Capture the cell that displays the provided text and extract its [x, y] central coordinate. 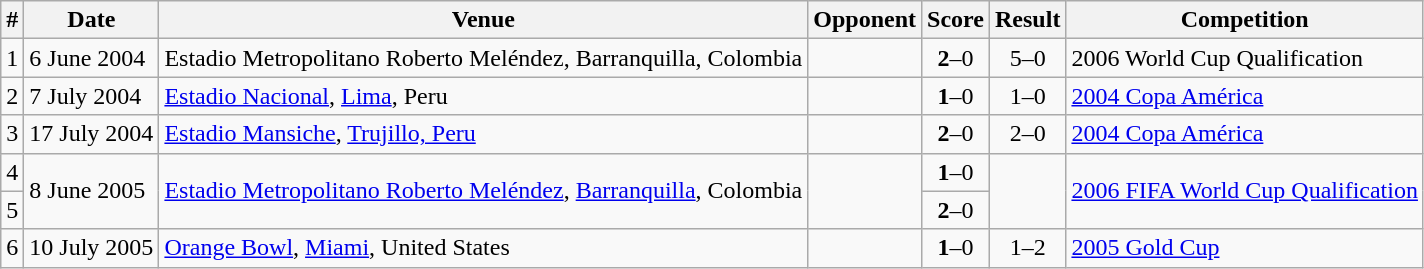
7 July 2004 [92, 96]
2005 Gold Cup [1245, 248]
1 [12, 58]
6 June 2004 [92, 58]
3 [12, 134]
Orange Bowl, Miami, United States [484, 248]
8 June 2005 [92, 191]
# [12, 20]
17 July 2004 [92, 134]
5 [12, 210]
10 July 2005 [92, 248]
Estadio Mansiche, Trujillo, Peru [484, 134]
6 [12, 248]
2 [12, 96]
Competition [1245, 20]
Venue [484, 20]
4 [12, 172]
Score [956, 20]
Date [92, 20]
Estadio Nacional, Lima, Peru [484, 96]
2006 World Cup Qualification [1245, 58]
2006 FIFA World Cup Qualification [1245, 191]
Opponent [865, 20]
5–0 [1028, 58]
Result [1028, 20]
1–2 [1028, 248]
